Determine the [x, y] coordinate at the center of the cell enclosing the given text.  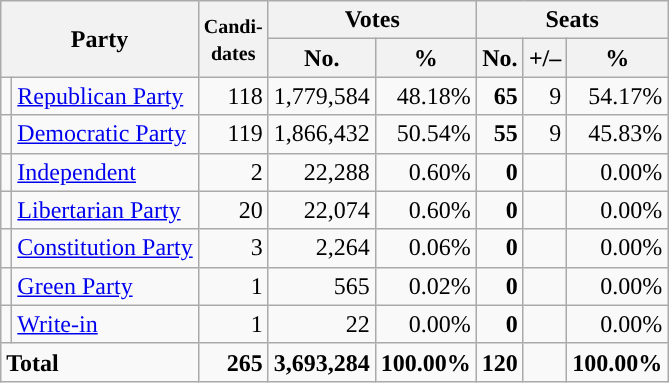
+/– [544, 58]
118 [233, 96]
2,264 [322, 248]
Constitution Party [105, 248]
Democratic Party [105, 134]
Green Party [105, 286]
20 [233, 210]
Republican Party [105, 96]
Write-in [105, 324]
119 [233, 134]
50.54% [426, 134]
54.17% [618, 96]
22,288 [322, 172]
Libertarian Party [105, 210]
65 [500, 96]
Seats [572, 20]
45.83% [618, 134]
0.02% [426, 286]
Independent [105, 172]
1,779,584 [322, 96]
3,693,284 [322, 362]
565 [322, 286]
1,866,432 [322, 134]
55 [500, 134]
Candi-dates [233, 39]
2 [233, 172]
120 [500, 362]
22 [322, 324]
22,074 [322, 210]
265 [233, 362]
0.06% [426, 248]
Party [100, 39]
3 [233, 248]
Total [100, 362]
48.18% [426, 96]
Votes [372, 20]
